Detect which cell encompasses the target text, then output its (X, Y) center coordinate. 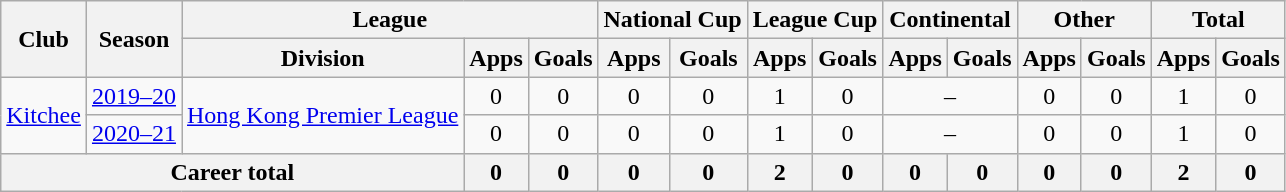
Club (44, 39)
Continental (950, 20)
League Cup (815, 20)
2020–21 (134, 134)
2019–20 (134, 96)
Career total (232, 172)
Other (1084, 20)
Hong Kong Premier League (323, 115)
Kitchee (44, 115)
Division (323, 58)
National Cup (672, 20)
League (390, 20)
Season (134, 39)
Total (1218, 20)
